Detect which cell encompasses the target text, then output its [x, y] center coordinate. 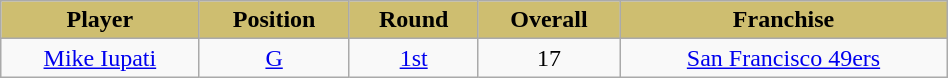
Position [274, 20]
Mike Iupati [100, 58]
1st [414, 58]
17 [549, 58]
Overall [549, 20]
Round [414, 20]
Franchise [784, 20]
San Francisco 49ers [784, 58]
G [274, 58]
Player [100, 20]
